Capture the cell that displays the provided text and extract its (x, y) central coordinate. 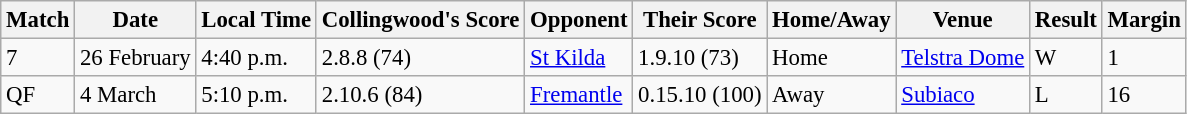
4 March (136, 95)
7 (38, 58)
4:40 p.m. (256, 58)
2.8.8 (74) (420, 58)
Venue (963, 20)
QF (38, 95)
5:10 p.m. (256, 95)
St Kilda (579, 58)
16 (1144, 95)
2.10.6 (84) (420, 95)
Subiaco (963, 95)
1.9.10 (73) (700, 58)
Date (136, 20)
26 February (136, 58)
0.15.10 (100) (700, 95)
L (1066, 95)
W (1066, 58)
Their Score (700, 20)
Telstra Dome (963, 58)
Match (38, 20)
Home/Away (832, 20)
Home (832, 58)
1 (1144, 58)
Local Time (256, 20)
Collingwood's Score (420, 20)
Margin (1144, 20)
Fremantle (579, 95)
Opponent (579, 20)
Result (1066, 20)
Away (832, 95)
